Return [x, y] of the center of cell containing provided text 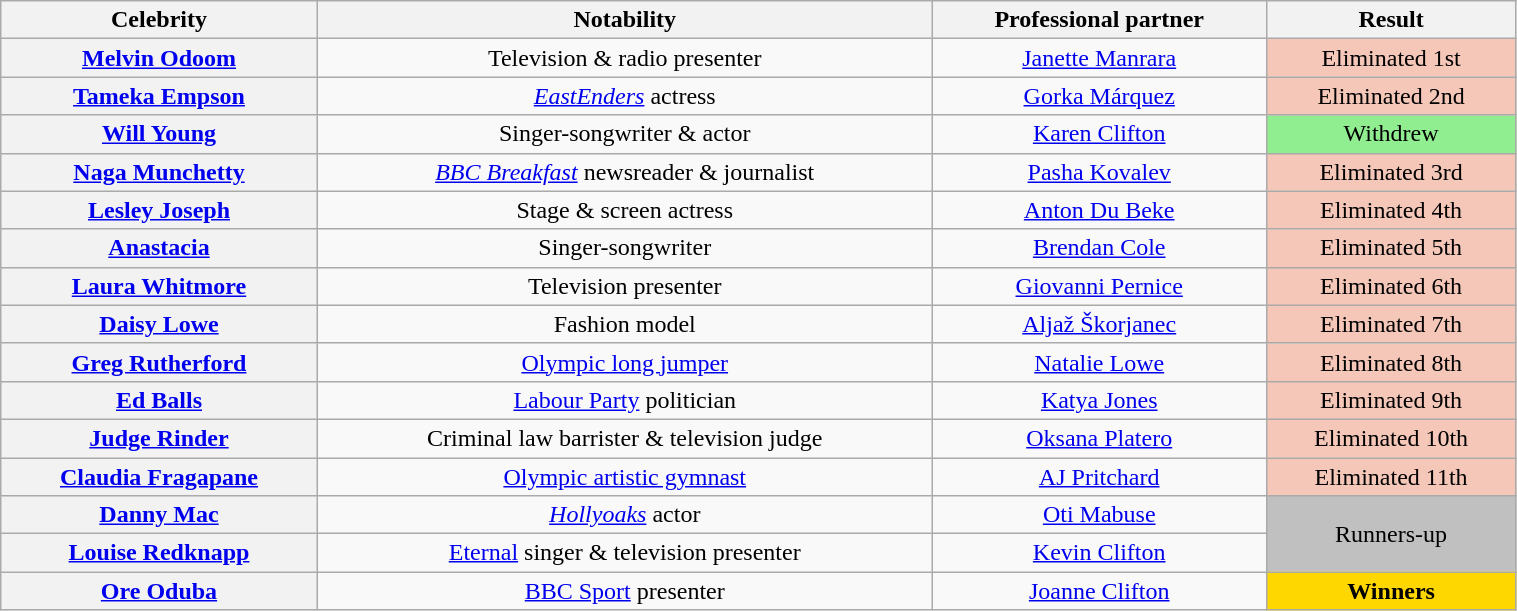
Notability [624, 20]
Joanne Clifton [1099, 591]
Anton Du Beke [1099, 210]
Ore Oduba [159, 591]
Singer-songwriter [624, 248]
Olympic long jumper [624, 362]
Naga Munchetty [159, 172]
Eliminated 7th [1391, 324]
BBC Breakfast newsreader & journalist [624, 172]
Labour Party politician [624, 400]
Television presenter [624, 286]
Pasha Kovalev [1099, 172]
Winners [1391, 591]
Katya Jones [1099, 400]
Louise Redknapp [159, 553]
Professional partner [1099, 20]
Withdrew [1391, 134]
AJ Pritchard [1099, 477]
Daisy Lowe [159, 324]
Melvin Odoom [159, 58]
Lesley Joseph [159, 210]
Natalie Lowe [1099, 362]
Eliminated 5th [1391, 248]
Oksana Platero [1099, 438]
Claudia Fragapane [159, 477]
Fashion model [624, 324]
Eliminated 9th [1391, 400]
Ed Balls [159, 400]
Eliminated 8th [1391, 362]
Will Young [159, 134]
Kevin Clifton [1099, 553]
Eliminated 2nd [1391, 96]
BBC Sport presenter [624, 591]
Oti Mabuse [1099, 515]
Eliminated 11th [1391, 477]
Giovanni Pernice [1099, 286]
Stage & screen actress [624, 210]
Aljaž Škorjanec [1099, 324]
Television & radio presenter [624, 58]
Celebrity [159, 20]
Singer-songwriter & actor [624, 134]
EastEnders actress [624, 96]
Result [1391, 20]
Eternal singer & television presenter [624, 553]
Brendan Cole [1099, 248]
Eliminated 1st [1391, 58]
Karen Clifton [1099, 134]
Janette Manrara [1099, 58]
Eliminated 3rd [1391, 172]
Hollyoaks actor [624, 515]
Anastacia [159, 248]
Gorka Márquez [1099, 96]
Judge Rinder [159, 438]
Criminal law barrister & television judge [624, 438]
Runners-up [1391, 534]
Olympic artistic gymnast [624, 477]
Eliminated 4th [1391, 210]
Tameka Empson [159, 96]
Eliminated 6th [1391, 286]
Eliminated 10th [1391, 438]
Laura Whitmore [159, 286]
Danny Mac [159, 515]
Greg Rutherford [159, 362]
